Scan for the cell matching the given text and deliver its (x, y) coordinate at center. 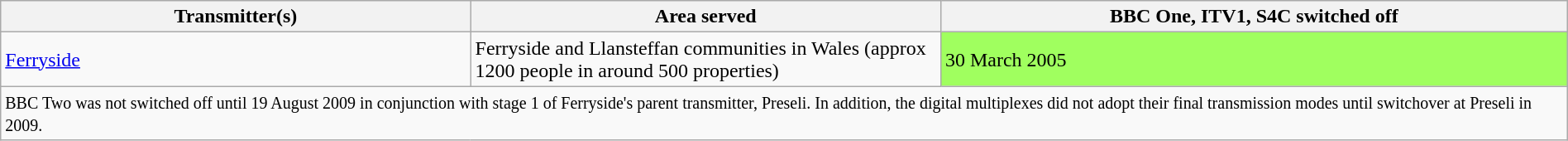
BBC One, ITV1, S4C switched off (1254, 17)
Area served (705, 17)
Transmitter(s) (236, 17)
Ferryside (236, 60)
Ferryside and Llansteffan communities in Wales (approx 1200 people in around 500 properties) (705, 60)
30 March 2005 (1254, 60)
